Output the (x, y) coordinate of the center of the cell containing the given text.  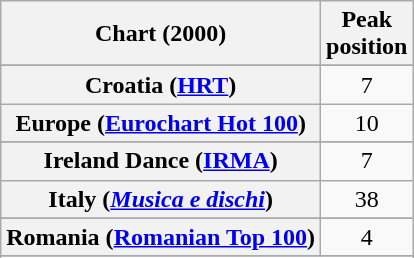
Croatia (HRT) (161, 85)
Italy (Musica e dischi) (161, 199)
38 (367, 199)
Europe (Eurochart Hot 100) (161, 123)
4 (367, 237)
Chart (2000) (161, 34)
10 (367, 123)
Ireland Dance (IRMA) (161, 161)
Peakposition (367, 34)
Romania (Romanian Top 100) (161, 237)
